Return the [x, y] coordinate for the center point of the cell that contains the specified text.  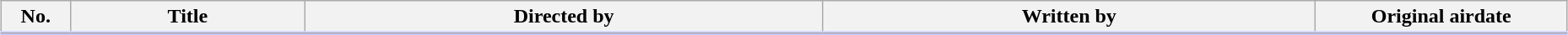
Original airdate [1441, 17]
Title [187, 17]
Directed by [564, 17]
No. [35, 17]
Written by [1068, 17]
